Determine the (x, y) coordinate at the center of the cell enclosing the given text.  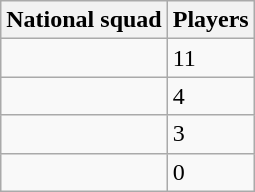
4 (210, 96)
3 (210, 134)
Players (210, 20)
National squad (84, 20)
0 (210, 172)
11 (210, 58)
